Search for the cell housing the specified text and yield its (x, y) center coordinate. 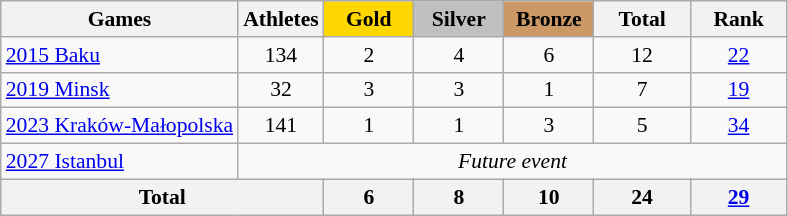
22 (738, 55)
2 (369, 55)
Gold (369, 19)
34 (738, 126)
19 (738, 90)
10 (549, 197)
2023 Kraków-Małopolska (120, 126)
4 (459, 55)
Future event (512, 162)
Silver (459, 19)
Games (120, 19)
141 (281, 126)
Athletes (281, 19)
Rank (738, 19)
5 (642, 126)
8 (459, 197)
2019 Minsk (120, 90)
24 (642, 197)
134 (281, 55)
12 (642, 55)
7 (642, 90)
29 (738, 197)
2015 Baku (120, 55)
2027 Istanbul (120, 162)
Bronze (549, 19)
32 (281, 90)
